Return the (X, Y) coordinate for the center point of the cell that contains the specified text.  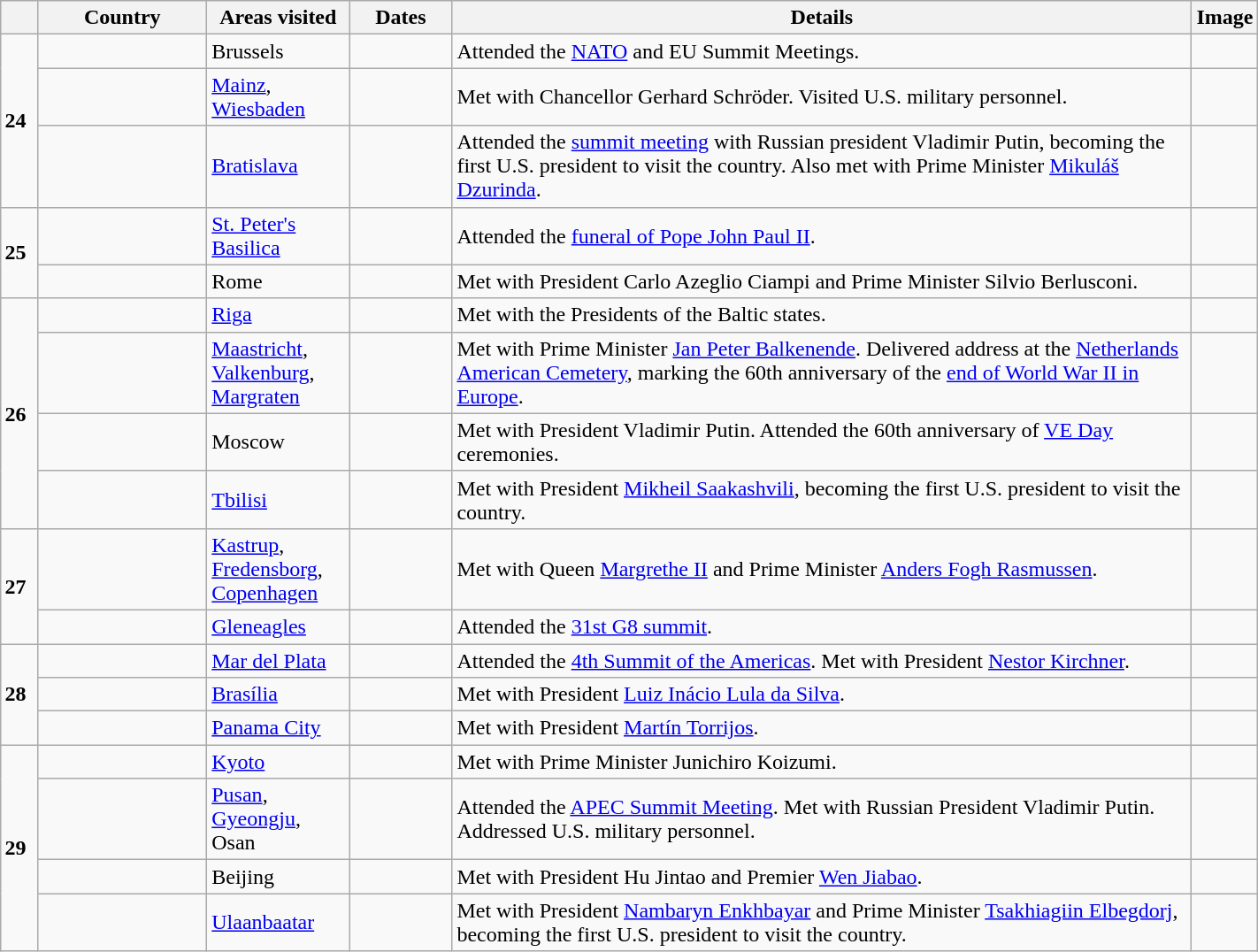
Met with the Presidents of the Baltic states. (822, 315)
Met with President Martín Torrijos. (822, 728)
Details (822, 18)
Maastricht,Valkenburg,Margraten (278, 372)
28 (19, 695)
Tbilisi (278, 499)
Kyoto (278, 762)
Attended the 4th Summit of the Americas. Met with President Nestor Kirchner. (822, 661)
Met with Chancellor Gerhard Schröder. Visited U.S. military personnel. (822, 97)
Pusan,Gyeongju,Osan (278, 819)
Brasília (278, 695)
25 (19, 253)
29 (19, 848)
Moscow (278, 442)
Image (1224, 18)
Attended the APEC Summit Meeting. Met with Russian President Vladimir Putin. Addressed U.S. military personnel. (822, 819)
Bratislava (278, 166)
Met with Queen Margrethe II and Prime Minister Anders Fogh Rasmussen. (822, 569)
Panama City (278, 728)
Areas visited (278, 18)
27 (19, 586)
Met with President Mikheil Saakashvili, becoming the first U.S. president to visit the country. (822, 499)
St. Peter's Basilica (278, 235)
Mar del Plata (278, 661)
Kastrup,Fredensborg,Copenhagen (278, 569)
Attended the NATO and EU Summit Meetings. (822, 51)
Mainz,Wiesbaden (278, 97)
Met with Prime Minister Junichiro Koizumi. (822, 762)
Riga (278, 315)
Attended the funeral of Pope John Paul II. (822, 235)
Met with President Carlo Azeglio Ciampi and Prime Minister Silvio Berlusconi. (822, 281)
Met with President Luiz Inácio Lula da Silva. (822, 695)
Rome (278, 281)
Brussels (278, 51)
Met with President Hu Jintao and Premier Wen Jiabao. (822, 877)
24 (19, 120)
Attended the 31st G8 summit. (822, 626)
Ulaanbaatar (278, 922)
Country (122, 18)
Met with President Nambaryn Enkhbayar and Prime Minister Tsakhiagiin Elbegdorj, becoming the first U.S. president to visit the country. (822, 922)
Beijing (278, 877)
Gleneagles (278, 626)
26 (19, 413)
Dates (401, 18)
Met with President Vladimir Putin. Attended the 60th anniversary of VE Day ceremonies. (822, 442)
